For the text-containing cell, return its midpoint in (X, Y) coordinate format. 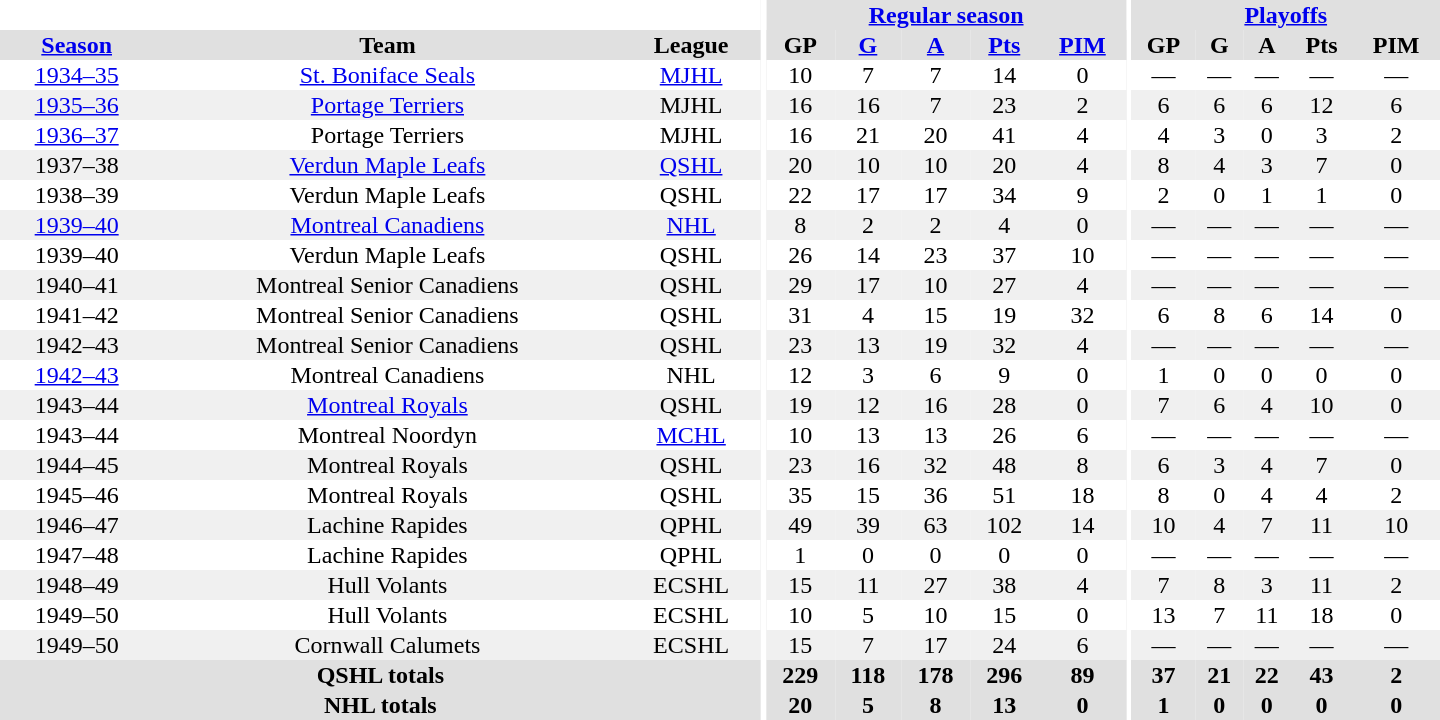
1944–45 (76, 465)
Team (387, 45)
1937–38 (76, 165)
36 (936, 495)
Cornwall Calumets (387, 645)
49 (800, 525)
1941–42 (76, 315)
118 (868, 675)
48 (1004, 465)
1947–48 (76, 555)
NHL totals (380, 705)
89 (1083, 675)
31 (800, 315)
Montreal Noordyn (387, 435)
QSHL totals (380, 675)
41 (1004, 135)
Playoffs (1286, 15)
296 (1004, 675)
1946–47 (76, 525)
29 (800, 285)
178 (936, 675)
St. Boniface Seals (387, 75)
24 (1004, 645)
229 (800, 675)
1940–41 (76, 285)
Season (76, 45)
38 (1004, 585)
51 (1004, 495)
1934–35 (76, 75)
League (690, 45)
102 (1004, 525)
1938–39 (76, 195)
39 (868, 525)
1935–36 (76, 105)
34 (1004, 195)
Regular season (946, 15)
35 (800, 495)
1936–37 (76, 135)
43 (1322, 675)
1945–46 (76, 495)
1948–49 (76, 585)
28 (1004, 405)
MCHL (690, 435)
63 (936, 525)
